Pinpoint the cell where the given text exists, returning its (X, Y) midpoint coordinate. 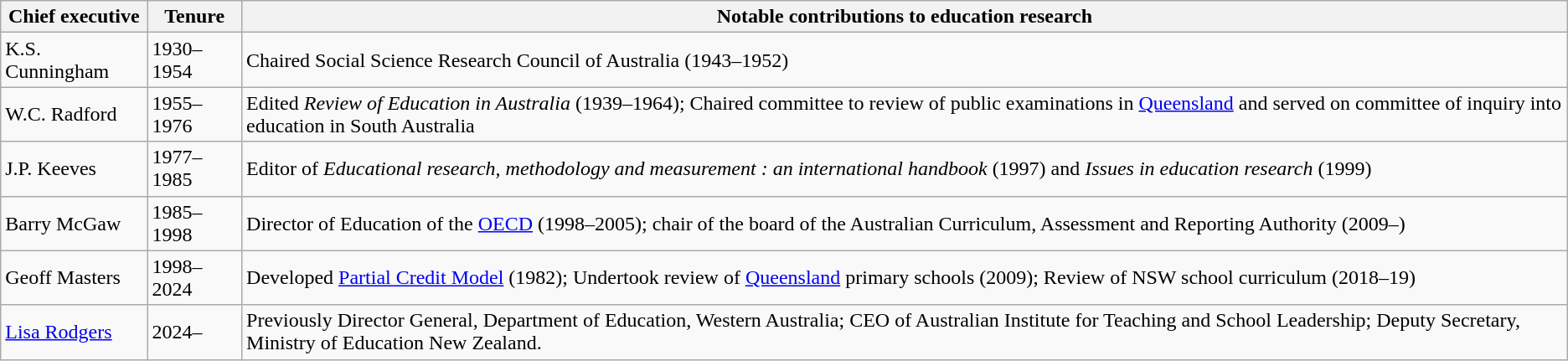
Tenure (194, 17)
1998–2024 (194, 278)
2024– (194, 332)
J.P. Keeves (74, 169)
1985–1998 (194, 223)
Chaired Social Science Research Council of Australia (1943–1952) (905, 60)
W.C. Radford (74, 114)
Chief executive (74, 17)
Editor of Educational research, methodology and measurement : an international handbook (1997) and Issues in education research (1999) (905, 169)
Barry McGaw (74, 223)
Director of Education of the OECD (1998–2005); chair of the board of the Australian Curriculum, Assessment and Reporting Authority (2009–) (905, 223)
Geoff Masters (74, 278)
1977–1985 (194, 169)
K.S. Cunningham (74, 60)
1930–1954 (194, 60)
1955–1976 (194, 114)
Developed Partial Credit Model (1982); Undertook review of Queensland primary schools (2009); Review of NSW school curriculum (2018–19) (905, 278)
Notable contributions to education research (905, 17)
Lisa Rodgers (74, 332)
